Identify which cell holds the provided text, then report its [X, Y] central coordinate. 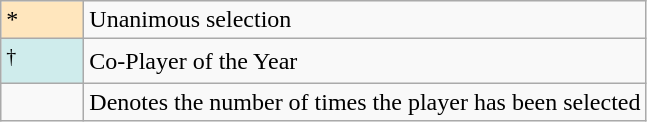
† [42, 62]
* [42, 20]
Denotes the number of times the player has been selected [365, 102]
Co-Player of the Year [365, 62]
Unanimous selection [365, 20]
